Provide the (x, y) coordinate of the cell's center where the given text is located.  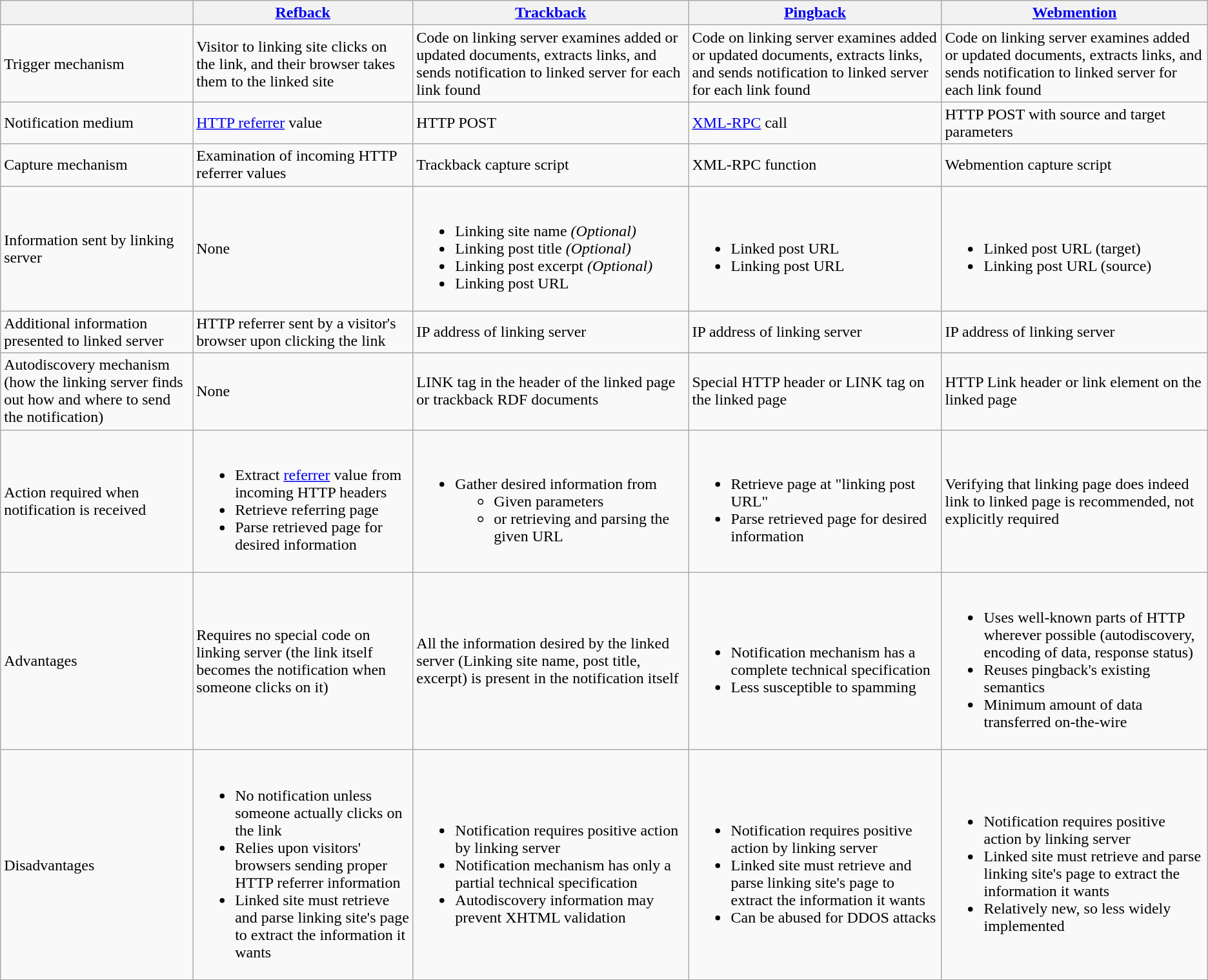
Linking site name (Optional)Linking post title (Optional)Linking post excerpt (Optional)Linking post URL (551, 248)
Linked post URLLinking post URL (815, 248)
Advantages (97, 661)
Additional information presented to linked server (97, 332)
Notification medium (97, 123)
HTTP Link header or link element on the linked page (1074, 391)
Pingback (815, 13)
Visitor to linking site clicks on the link, and their browser takes them to the linked site (303, 63)
Information sent by linking server (97, 248)
LINK tag in the header of the linked page or trackback RDF documents (551, 391)
Trigger mechanism (97, 63)
Notification mechanism has a complete technical specificationLess susceptible to spamming (815, 661)
Trackback (551, 13)
HTTP POST (551, 123)
Retrieve page at "linking post URL"Parse retrieved page for desired information (815, 501)
Linked post URL (target)Linking post URL (source) (1074, 248)
Action required when notification is received (97, 501)
HTTP referrer sent by a visitor's browser upon clicking the link (303, 332)
Special HTTP header or LINK tag on the linked page (815, 391)
Refback (303, 13)
Trackback capture script (551, 165)
HTTP POST with source and target parameters (1074, 123)
Extract referrer value from incoming HTTP headersRetrieve referring pageParse retrieved page for desired information (303, 501)
Examination of incoming HTTP referrer values (303, 165)
Verifying that linking page does indeed link to linked page is recommended, not explicitly required (1074, 501)
All the information desired by the linked server (Linking site name, post title, excerpt) is present in the notification itself (551, 661)
Capture mechanism (97, 165)
Disadvantages (97, 865)
HTTP referrer value (303, 123)
Webmention (1074, 13)
Requires no special code on linking server (the link itself becomes the notification when someone clicks on it) (303, 661)
XML-RPC function (815, 165)
Autodiscovery mechanism (how the linking server finds out how and where to send the notification) (97, 391)
XML-RPC call (815, 123)
Webmention capture script (1074, 165)
Gather desired information fromGiven parametersor retrieving and parsing the given URL (551, 501)
